Output the [X, Y] coordinate of the center of the cell containing the given text.  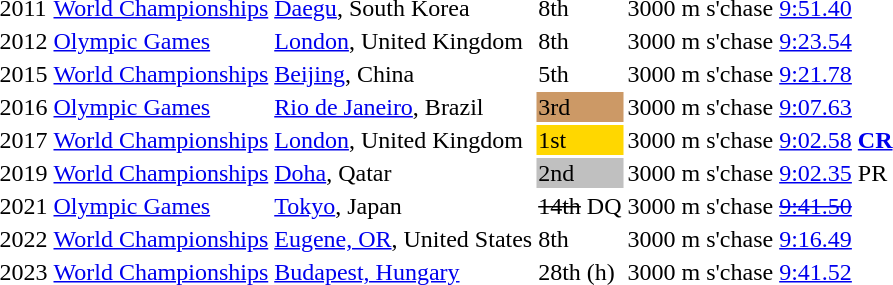
14th DQ [580, 206]
5th [580, 74]
Eugene, OR, United States [404, 239]
Beijing, China [404, 74]
Tokyo, Japan [404, 206]
3rd [580, 107]
Doha, Qatar [404, 173]
2nd [580, 173]
1st [580, 140]
Rio de Janeiro, Brazil [404, 107]
